Identify which cell holds the provided text, then report its (x, y) central coordinate. 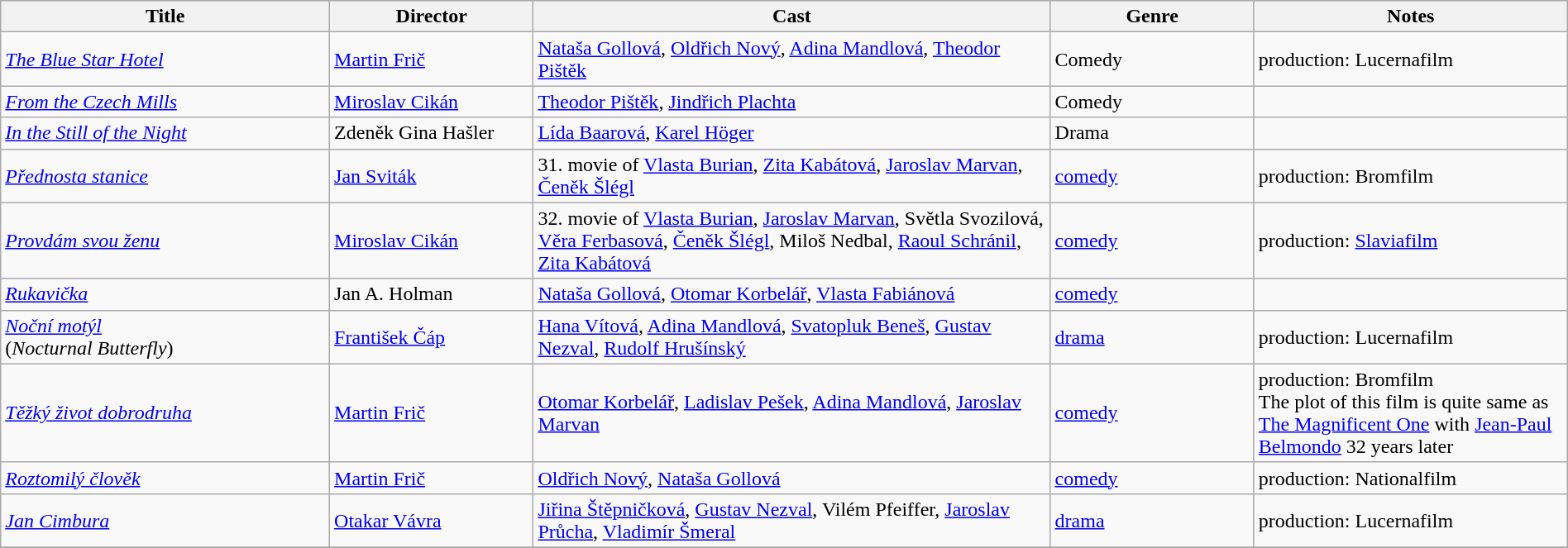
Zdeněk Gina Hašler (432, 133)
Cast (792, 17)
Lída Baarová, Karel Höger (792, 133)
Rukavička (165, 294)
production: Nationalfilm (1411, 478)
Noční motýl(Nocturnal Butterfly) (165, 337)
In the Still of the Night (165, 133)
Roztomilý člověk (165, 478)
Jan A. Holman (432, 294)
Hana Vítová, Adina Mandlová, Svatopluk Beneš, Gustav Nezval, Rudolf Hrušínský (792, 337)
31. movie of Vlasta Burian, Zita Kabátová, Jaroslav Marvan, Čeněk Šlégl (792, 175)
Provdám svou ženu (165, 241)
Jan Sviták (432, 175)
production: BromfilmThe plot of this film is quite same as The Magnificent One with Jean-Paul Belmondo 32 years later (1411, 413)
Drama (1152, 133)
Přednosta stanice (165, 175)
The Blue Star Hotel (165, 60)
From the Czech Mills (165, 102)
Nataša Gollová, Oldřich Nový, Adina Mandlová, Theodor Pištěk (792, 60)
Theodor Pištěk, Jindřich Plachta (792, 102)
Otakar Vávra (432, 521)
32. movie of Vlasta Burian, Jaroslav Marvan, Světla Svozilová, Věra Ferbasová, Čeněk Šlégl, Miloš Nedbal, Raoul Schránil, Zita Kabátová (792, 241)
Otomar Korbelář, Ladislav Pešek, Adina Mandlová, Jaroslav Marvan (792, 413)
František Čáp (432, 337)
Title (165, 17)
Genre (1152, 17)
production: Slaviafilm (1411, 241)
Jan Cimbura (165, 521)
Jiřina Štěpničková, Gustav Nezval, Vilém Pfeiffer, Jaroslav Průcha, Vladimír Šmeral (792, 521)
Notes (1411, 17)
Oldřich Nový, Nataša Gollová (792, 478)
production: Bromfilm (1411, 175)
Těžký život dobrodruha (165, 413)
Nataša Gollová, Otomar Korbelář, Vlasta Fabiánová (792, 294)
Director (432, 17)
